Extract the [x, y] coordinate from the center of the cell holding the provided text.  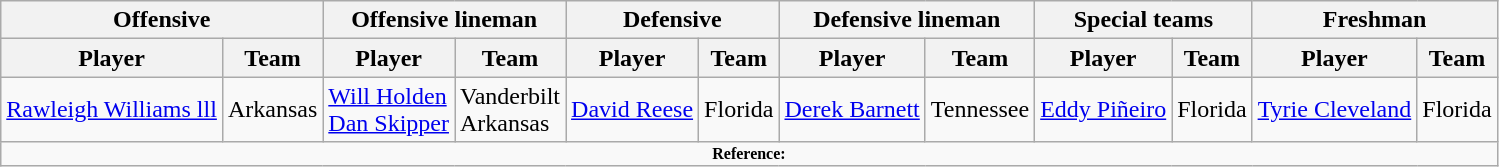
Offensive lineman [444, 20]
Offensive [162, 20]
Defensive [672, 20]
Will HoldenDan Skipper [389, 110]
Eddy Piñeiro [1104, 110]
Derek Barnett [852, 110]
VanderbiltArkansas [510, 110]
Reference: [749, 154]
Special teams [1144, 20]
Tyrie Cleveland [1334, 110]
Arkansas [272, 110]
Defensive lineman [907, 20]
David Reese [632, 110]
Tennessee [980, 110]
Rawleigh Williams lll [112, 110]
Freshman [1374, 20]
